Extract the [x, y] coordinate from the center of the cell holding the provided text.  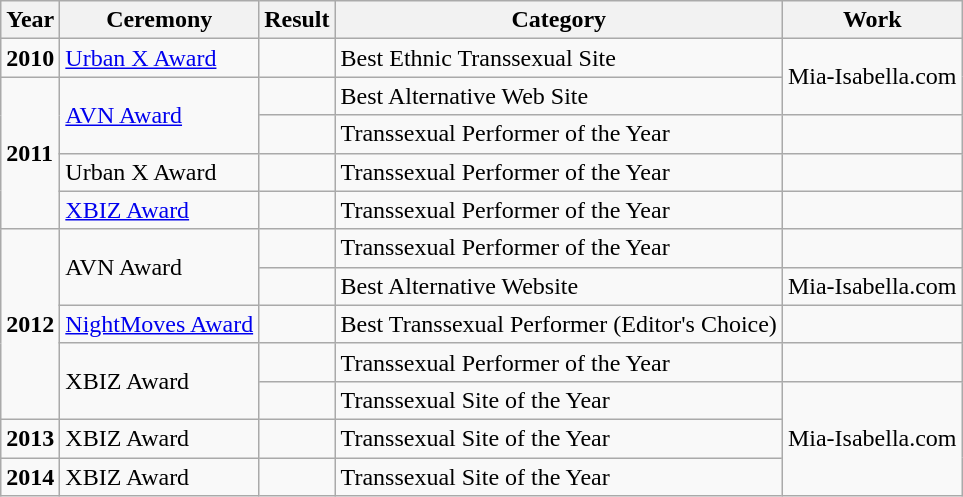
Best Ethnic Transsexual Site [558, 58]
Result [297, 20]
2010 [30, 58]
Work [872, 20]
Ceremony [160, 20]
Best Transsexual Performer (Editor's Choice) [558, 324]
Year [30, 20]
Category [558, 20]
NightMoves Award [160, 324]
Best Alternative Website [558, 286]
2012 [30, 324]
2013 [30, 438]
2014 [30, 477]
Best Alternative Web Site [558, 96]
2011 [30, 153]
